Locate the cell with the specified text and output its (X, Y) center coordinate. 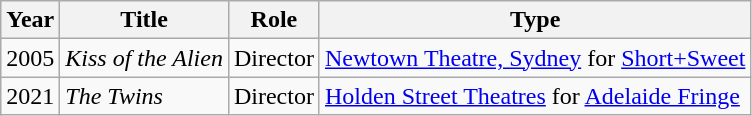
Type (534, 20)
Newtown Theatre, Sydney for Short+Sweet (534, 58)
2005 (30, 58)
Holden Street Theatres for Adelaide Fringe (534, 96)
Year (30, 20)
2021 (30, 96)
Title (144, 20)
Role (274, 20)
The Twins (144, 96)
Kiss of the Alien (144, 58)
